Return the [x, y] coordinate for the center point of the cell that contains the specified text.  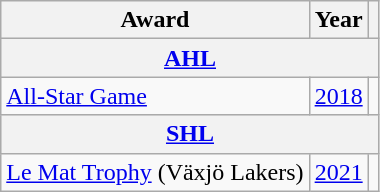
Year [338, 20]
Le Mat Trophy (Växjö Lakers) [155, 172]
Award [155, 20]
2018 [338, 96]
AHL [190, 58]
All-Star Game [155, 96]
SHL [190, 134]
2021 [338, 172]
